Return (X, Y) of the center of cell containing provided text 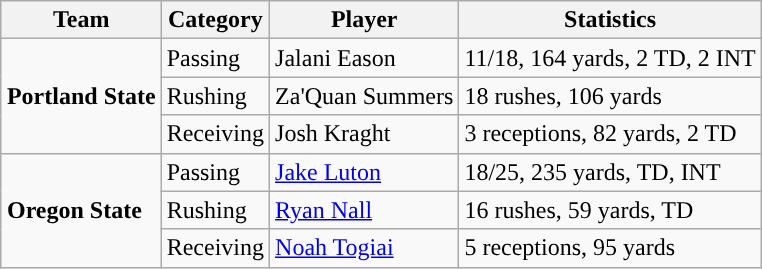
Team (81, 20)
Josh Kraght (364, 134)
16 rushes, 59 yards, TD (610, 210)
18 rushes, 106 yards (610, 96)
11/18, 164 yards, 2 TD, 2 INT (610, 58)
18/25, 235 yards, TD, INT (610, 172)
Oregon State (81, 210)
Jalani Eason (364, 58)
Portland State (81, 96)
Noah Togiai (364, 248)
Player (364, 20)
Statistics (610, 20)
Za'Quan Summers (364, 96)
Ryan Nall (364, 210)
3 receptions, 82 yards, 2 TD (610, 134)
5 receptions, 95 yards (610, 248)
Jake Luton (364, 172)
Category (215, 20)
